Provide the [x, y] coordinate of the cell's center where the given text is located.  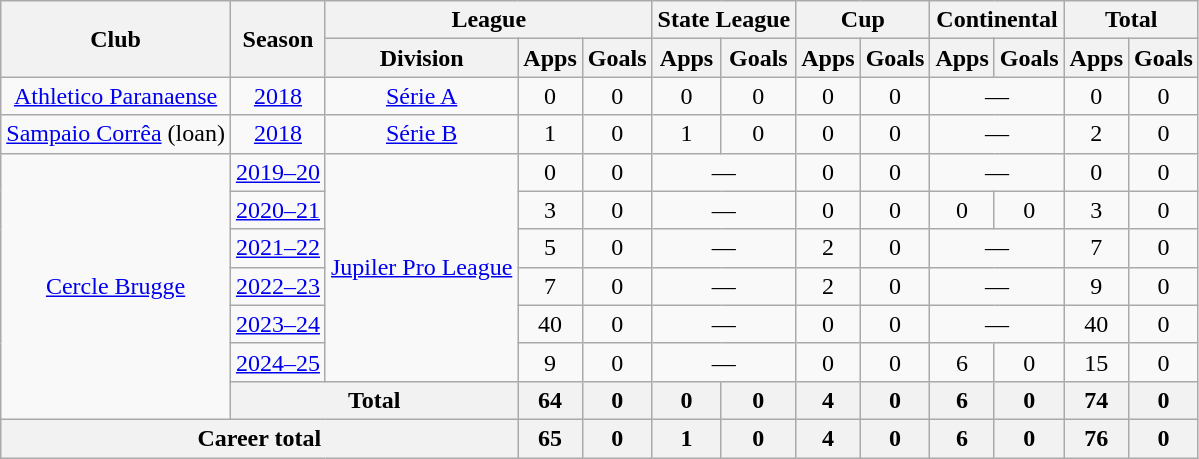
State League [724, 20]
Continental [997, 20]
2023–24 [278, 324]
2019–20 [278, 172]
64 [550, 400]
2022–23 [278, 286]
League [488, 20]
Club [116, 39]
65 [550, 438]
Sampaio Corrêa (loan) [116, 134]
76 [1096, 438]
Division [421, 58]
5 [550, 248]
Season [278, 39]
Série B [421, 134]
Athletico Paranaense [116, 96]
2024–25 [278, 362]
Jupiler Pro League [421, 267]
74 [1096, 400]
Career total [260, 438]
Série A [421, 96]
2021–22 [278, 248]
Cercle Brugge [116, 286]
2020–21 [278, 210]
15 [1096, 362]
Cup [863, 20]
